For the text-containing cell, return its midpoint in (X, Y) coordinate format. 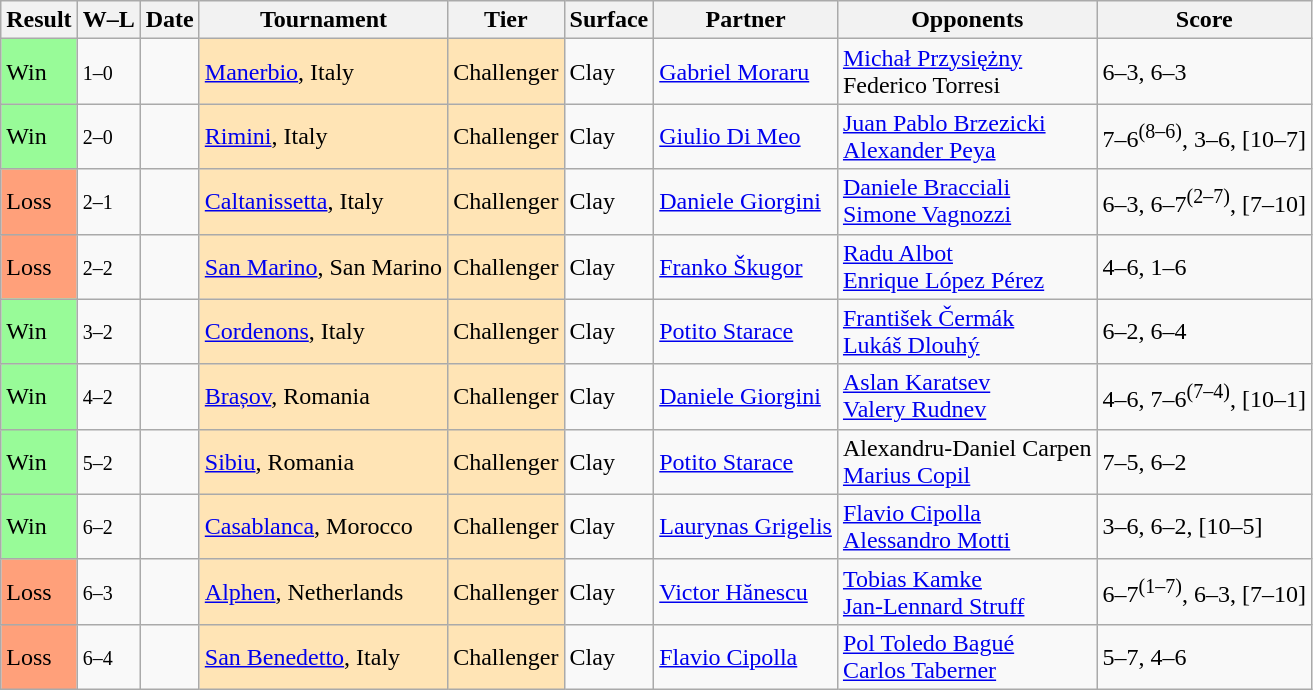
7–6(8–6), 3–6, [10–7] (1204, 136)
San Benedetto, Italy (323, 656)
Alexandru-Daniel Carpen Marius Copil (967, 462)
Gabriel Moraru (746, 72)
Brașov, Romania (323, 396)
Flavio Cipolla Alessandro Motti (967, 526)
5–7, 4–6 (1204, 656)
Sibiu, Romania (323, 462)
Laurynas Grigelis (746, 526)
Flavio Cipolla (746, 656)
Score (1204, 20)
4–2 (108, 396)
Tournament (323, 20)
Partner (746, 20)
6–3, 6–3 (1204, 72)
7–5, 6–2 (1204, 462)
Giulio Di Meo (746, 136)
Cordenons, Italy (323, 332)
Rimini, Italy (323, 136)
Surface (609, 20)
2–0 (108, 136)
6–3, 6–7(2–7), [7–10] (1204, 202)
Tier (506, 20)
Result (39, 20)
6–4 (108, 656)
Michał Przysiężny Federico Torresi (967, 72)
Juan Pablo Brzezicki Alexander Peya (967, 136)
Daniele Bracciali Simone Vagnozzi (967, 202)
3–6, 6–2, [10–5] (1204, 526)
3–2 (108, 332)
Opponents (967, 20)
Caltanissetta, Italy (323, 202)
Manerbio, Italy (323, 72)
2–1 (108, 202)
6–7(1–7), 6–3, [7–10] (1204, 592)
Aslan Karatsev Valery Rudnev (967, 396)
Casablanca, Morocco (323, 526)
6–3 (108, 592)
Pol Toledo Bagué Carlos Taberner (967, 656)
Victor Hănescu (746, 592)
František Čermák Lukáš Dlouhý (967, 332)
6–2, 6–4 (1204, 332)
Date (170, 20)
6–2 (108, 526)
Radu Albot Enrique López Pérez (967, 266)
5–2 (108, 462)
4–6, 7–6(7–4), [10–1] (1204, 396)
W–L (108, 20)
Franko Škugor (746, 266)
Alphen, Netherlands (323, 592)
San Marino, San Marino (323, 266)
4–6, 1–6 (1204, 266)
Tobias Kamke Jan-Lennard Struff (967, 592)
1–0 (108, 72)
2–2 (108, 266)
